Find where the given text appears and provide that cell's center as (x, y) coordinate. 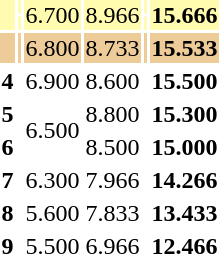
8.733 (112, 48)
15.666 (184, 15)
5.600 (52, 213)
7.966 (112, 180)
15.000 (184, 147)
6.900 (52, 81)
14.266 (184, 180)
8.500 (112, 147)
8.600 (112, 81)
6.300 (52, 180)
15.300 (184, 114)
8.800 (112, 114)
13.433 (184, 213)
8 (8, 213)
6.700 (52, 15)
6.800 (52, 48)
6 (8, 147)
15.533 (184, 48)
15.500 (184, 81)
6.500 (52, 130)
7.833 (112, 213)
4 (8, 81)
7 (8, 180)
8.966 (112, 15)
5 (8, 114)
